Scan for the cell matching the given text and deliver its (X, Y) coordinate at center. 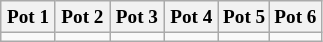
Pot 4 (191, 17)
Pot 2 (82, 17)
Pot 3 (137, 17)
Pot 1 (28, 17)
Pot 6 (296, 17)
Pot 5 (244, 17)
